Extract the [X, Y] coordinate from the center of the cell holding the provided text.  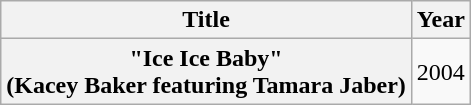
Year [440, 20]
Title [206, 20]
2004 [440, 72]
"Ice Ice Baby"(Kacey Baker featuring Tamara Jaber) [206, 72]
